Extract the [x, y] coordinate from the center of the cell holding the provided text.  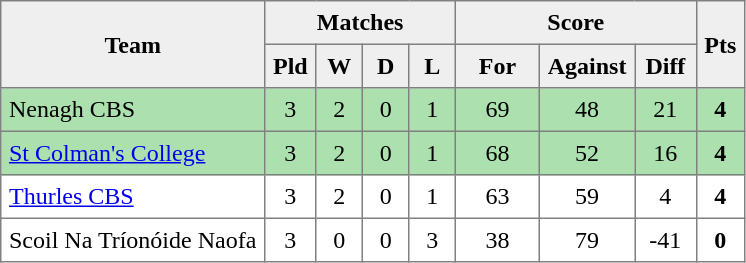
St Colman's College [133, 153]
63 [497, 197]
16 [666, 153]
38 [497, 240]
D [385, 66]
L [432, 66]
Thurles CBS [133, 197]
Score [576, 23]
For [497, 66]
48 [586, 110]
Against [586, 66]
W [339, 66]
79 [586, 240]
Diff [666, 66]
Pld [290, 66]
59 [586, 197]
21 [666, 110]
Team [133, 44]
Pts [720, 44]
-41 [666, 240]
69 [497, 110]
Nenagh CBS [133, 110]
Matches [360, 23]
Scoil Na Tríonóide Naofa [133, 240]
52 [586, 153]
68 [497, 153]
